For the text-containing cell, return its midpoint in [X, Y] coordinate format. 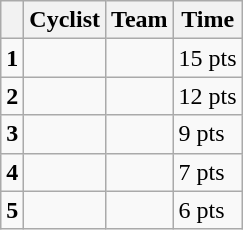
2 [12, 96]
Team [140, 20]
3 [12, 134]
1 [12, 58]
15 pts [208, 58]
7 pts [208, 172]
Time [208, 20]
12 pts [208, 96]
4 [12, 172]
9 pts [208, 134]
5 [12, 210]
Cyclist [65, 20]
6 pts [208, 210]
